Return the [X, Y] coordinate for the center point of the cell that contains the specified text.  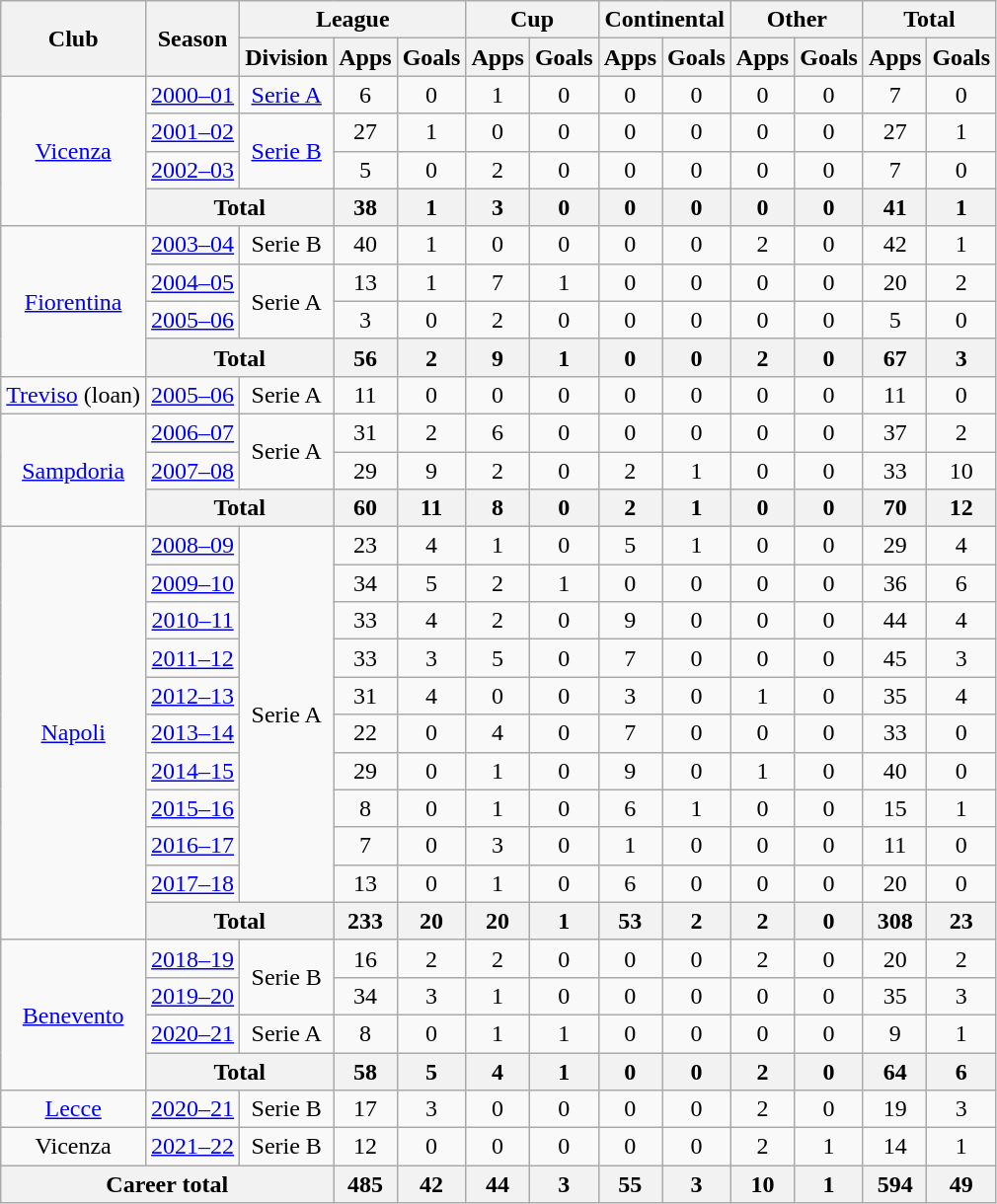
36 [894, 583]
Fiorentina [73, 301]
2014–15 [193, 771]
2002–03 [193, 170]
2003–04 [193, 245]
Napoli [73, 734]
Benevento [73, 1015]
2012–13 [193, 696]
17 [365, 1109]
594 [894, 1184]
38 [365, 207]
53 [630, 921]
2018–19 [193, 958]
2021–22 [193, 1147]
Career total [168, 1184]
2013–14 [193, 733]
2015–16 [193, 808]
2017–18 [193, 883]
2019–20 [193, 996]
2001–02 [193, 132]
2010–11 [193, 621]
60 [365, 508]
2006–07 [193, 432]
16 [365, 958]
49 [961, 1184]
2008–09 [193, 546]
Cup [532, 20]
2016–17 [193, 846]
70 [894, 508]
41 [894, 207]
485 [365, 1184]
Division [286, 57]
67 [894, 357]
Treviso (loan) [73, 395]
64 [894, 1071]
58 [365, 1071]
15 [894, 808]
2009–10 [193, 583]
Continental [664, 20]
308 [894, 921]
22 [365, 733]
2007–08 [193, 471]
Season [193, 38]
Club [73, 38]
2000–01 [193, 95]
45 [894, 658]
2004–05 [193, 282]
233 [365, 921]
League [353, 20]
14 [894, 1147]
2011–12 [193, 658]
Sampdoria [73, 470]
37 [894, 432]
Lecce [73, 1109]
56 [365, 357]
19 [894, 1109]
Other [797, 20]
55 [630, 1184]
